Detect which cell encompasses the target text, then output its (x, y) center coordinate. 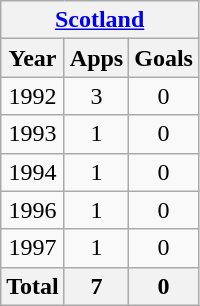
Total (33, 286)
Scotland (100, 20)
Goals (164, 58)
1993 (33, 134)
Year (33, 58)
1992 (33, 96)
Apps (96, 58)
7 (96, 286)
1996 (33, 210)
3 (96, 96)
1997 (33, 248)
1994 (33, 172)
